Locate the cell with the specified text and output its [x, y] center coordinate. 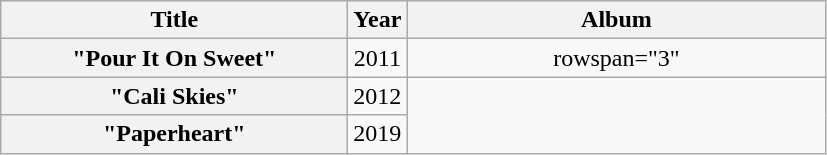
Title [174, 20]
"Cali Skies" [174, 96]
rowspan="3" [616, 58]
2011 [378, 58]
"Pour It On Sweet" [174, 58]
2019 [378, 134]
Year [378, 20]
Album [616, 20]
"Paperheart" [174, 134]
2012 [378, 96]
